Capture the cell that displays the provided text and extract its (x, y) central coordinate. 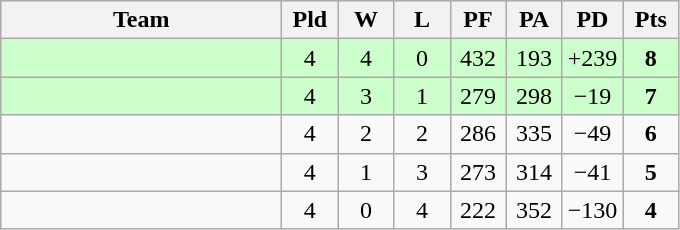
298 (534, 96)
PF (478, 20)
193 (534, 58)
W (366, 20)
335 (534, 134)
8 (651, 58)
Team (142, 20)
PD (592, 20)
286 (478, 134)
−49 (592, 134)
+239 (592, 58)
352 (534, 210)
−41 (592, 172)
Pts (651, 20)
L (422, 20)
279 (478, 96)
273 (478, 172)
6 (651, 134)
432 (478, 58)
−19 (592, 96)
−130 (592, 210)
PA (534, 20)
5 (651, 172)
Pld (310, 20)
7 (651, 96)
222 (478, 210)
314 (534, 172)
